Extract the (x, y) coordinate from the center of the cell holding the provided text.  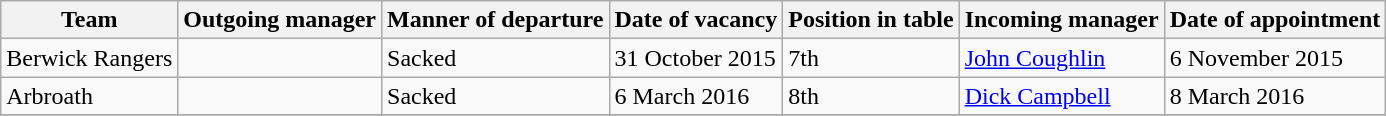
Incoming manager (1062, 20)
Dick Campbell (1062, 96)
Date of appointment (1275, 20)
Date of vacancy (696, 20)
31 October 2015 (696, 58)
6 March 2016 (696, 96)
Team (90, 20)
8th (871, 96)
John Coughlin (1062, 58)
Manner of departure (496, 20)
Outgoing manager (280, 20)
Arbroath (90, 96)
Position in table (871, 20)
6 November 2015 (1275, 58)
Berwick Rangers (90, 58)
7th (871, 58)
8 March 2016 (1275, 96)
